Capture the cell that displays the provided text and extract its [X, Y] central coordinate. 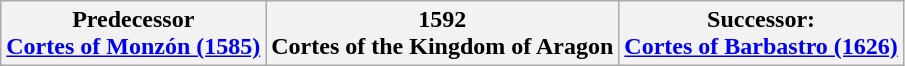
PredecessorCortes of Monzón (1585) [134, 34]
1592Cortes of the Kingdom of Aragon [442, 34]
Successor:Cortes of Barbastro (1626) [762, 34]
